Scan for the cell matching the given text and deliver its [x, y] coordinate at center. 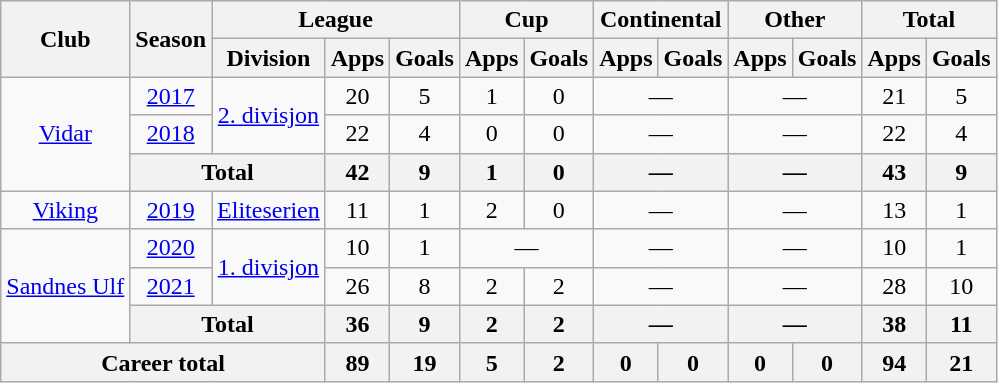
20 [357, 96]
94 [894, 362]
2021 [171, 286]
Sandnes Ulf [66, 286]
Viking [66, 210]
42 [357, 172]
Division [269, 58]
26 [357, 286]
2. divisjon [269, 115]
28 [894, 286]
36 [357, 324]
2017 [171, 96]
89 [357, 362]
2020 [171, 248]
Continental [661, 20]
38 [894, 324]
8 [425, 286]
1. divisjon [269, 267]
Club [66, 39]
Eliteserien [269, 210]
Other [795, 20]
43 [894, 172]
19 [425, 362]
Career total [163, 362]
Cup [526, 20]
Season [171, 39]
2019 [171, 210]
2018 [171, 134]
13 [894, 210]
Vidar [66, 134]
League [336, 20]
